Capture the cell that displays the provided text and extract its [x, y] central coordinate. 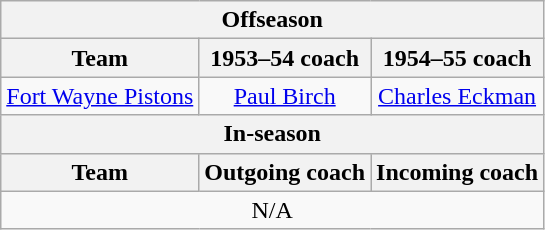
In-season [272, 134]
Fort Wayne Pistons [100, 96]
Paul Birch [285, 96]
Outgoing coach [285, 172]
Charles Eckman [458, 96]
Offseason [272, 20]
N/A [272, 210]
1953–54 coach [285, 58]
1954–55 coach [458, 58]
Incoming coach [458, 172]
